Extract the (x, y) coordinate from the center of the cell holding the provided text.  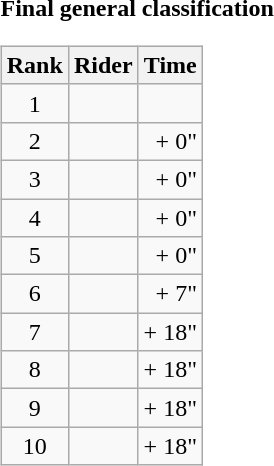
Rank (34, 65)
4 (34, 217)
8 (34, 370)
1 (34, 103)
3 (34, 179)
2 (34, 141)
7 (34, 332)
5 (34, 256)
9 (34, 408)
Time (170, 65)
Rider (103, 65)
+ 7" (170, 294)
6 (34, 294)
10 (34, 446)
